Search for the cell housing the specified text and yield its (x, y) center coordinate. 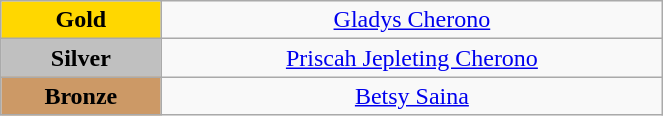
Priscah Jepleting Cherono (412, 58)
Betsy Saina (412, 96)
Silver (81, 58)
Gold (81, 20)
Gladys Cherono (412, 20)
Bronze (81, 96)
